Determine the (X, Y) coordinate at the center of the cell enclosing the given text.  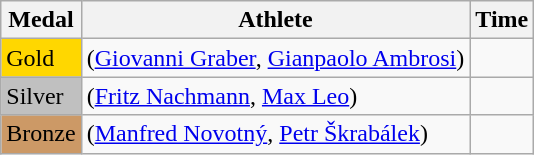
Silver (41, 96)
Gold (41, 58)
Time (502, 20)
(Giovanni Graber, Gianpaolo Ambrosi) (276, 58)
Bronze (41, 134)
(Manfred Novotný, Petr Škrabálek) (276, 134)
Medal (41, 20)
Athlete (276, 20)
(Fritz Nachmann, Max Leo) (276, 96)
